Detect which cell encompasses the target text, then output its [X, Y] center coordinate. 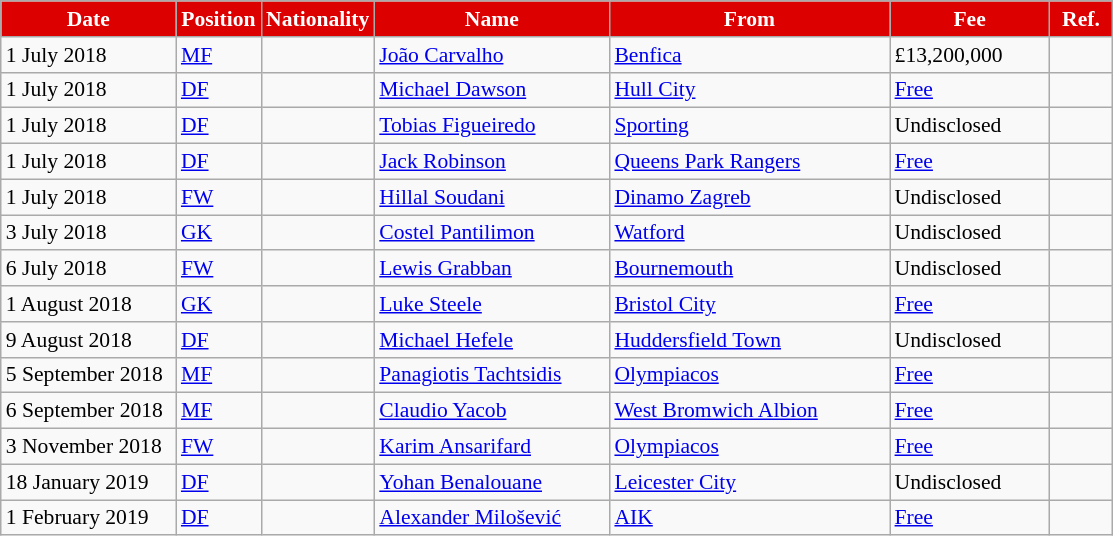
Claudio Yacob [492, 411]
5 September 2018 [88, 375]
Luke Steele [492, 304]
Alexander Milošević [492, 518]
9 August 2018 [88, 340]
Nationality [318, 19]
From [749, 19]
18 January 2019 [88, 482]
Huddersfield Town [749, 340]
£13,200,000 [970, 55]
João Carvalho [492, 55]
Name [492, 19]
Position [218, 19]
Ref. [1082, 19]
3 July 2018 [88, 233]
West Bromwich Albion [749, 411]
Benfica [749, 55]
Dinamo Zagreb [749, 197]
Hillal Soudani [492, 197]
Michael Dawson [492, 90]
1 February 2019 [88, 518]
Hull City [749, 90]
Yohan Benalouane [492, 482]
Queens Park Rangers [749, 162]
Tobias Figueiredo [492, 126]
Michael Hefele [492, 340]
6 July 2018 [88, 269]
1 August 2018 [88, 304]
3 November 2018 [88, 447]
Karim Ansarifard [492, 447]
Lewis Grabban [492, 269]
Date [88, 19]
6 September 2018 [88, 411]
AIK [749, 518]
Leicester City [749, 482]
Bristol City [749, 304]
Sporting [749, 126]
Watford [749, 233]
Costel Pantilimon [492, 233]
Panagiotis Tachtsidis [492, 375]
Fee [970, 19]
Bournemouth [749, 269]
Jack Robinson [492, 162]
